Scan for the cell matching the given text and deliver its [x, y] coordinate at center. 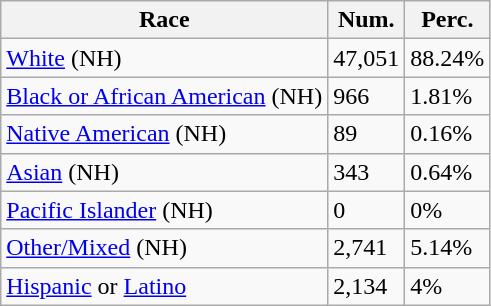
89 [366, 134]
Other/Mixed (NH) [164, 248]
Hispanic or Latino [164, 286]
White (NH) [164, 58]
Perc. [448, 20]
88.24% [448, 58]
2,741 [366, 248]
2,134 [366, 286]
1.81% [448, 96]
Pacific Islander (NH) [164, 210]
0 [366, 210]
5.14% [448, 248]
0.16% [448, 134]
966 [366, 96]
Num. [366, 20]
Black or African American (NH) [164, 96]
0.64% [448, 172]
Asian (NH) [164, 172]
47,051 [366, 58]
4% [448, 286]
Native American (NH) [164, 134]
Race [164, 20]
0% [448, 210]
343 [366, 172]
